Pinpoint the cell where the given text exists, returning its [X, Y] midpoint coordinate. 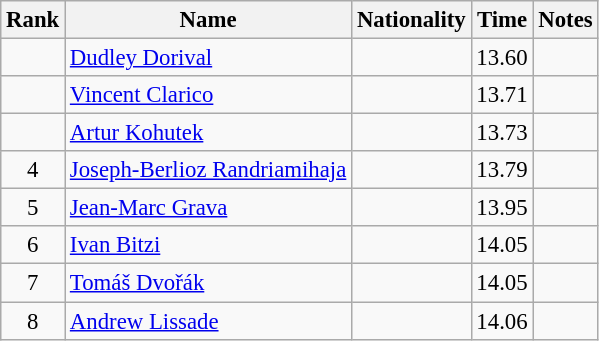
13.60 [502, 58]
13.73 [502, 133]
Rank [33, 20]
Artur Kohutek [208, 133]
Nationality [412, 20]
Time [502, 20]
5 [33, 208]
Notes [566, 20]
Vincent Clarico [208, 95]
Joseph-Berlioz Randriamihaja [208, 170]
13.71 [502, 95]
Name [208, 20]
Dudley Dorival [208, 58]
8 [33, 321]
13.95 [502, 208]
7 [33, 283]
Jean-Marc Grava [208, 208]
Tomáš Dvořák [208, 283]
4 [33, 170]
6 [33, 245]
Andrew Lissade [208, 321]
13.79 [502, 170]
14.06 [502, 321]
Ivan Bitzi [208, 245]
